From the cell containing the given text, extract its center point as [X, Y] coordinate. 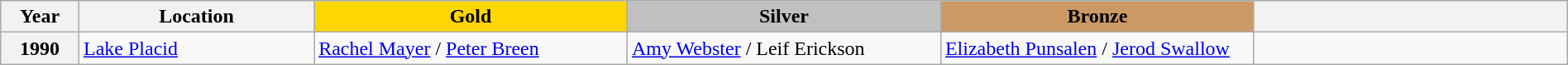
Rachel Mayer / Peter Breen [471, 48]
Amy Webster / Leif Erickson [784, 48]
1990 [40, 48]
Lake Placid [196, 48]
Location [196, 17]
Bronze [1097, 17]
Elizabeth Punsalen / Jerod Swallow [1097, 48]
Gold [471, 17]
Year [40, 17]
Silver [784, 17]
